Return the [x, y] coordinate for the center point of the cell that contains the specified text.  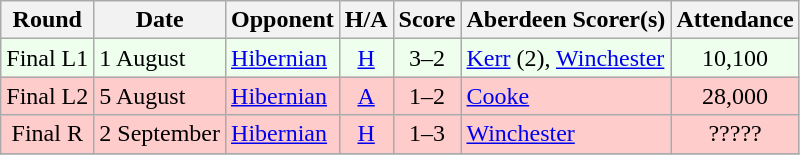
Final L1 [48, 58]
Round [48, 20]
A [366, 96]
Aberdeen Scorer(s) [566, 20]
Attendance [735, 20]
1–3 [427, 134]
3–2 [427, 58]
28,000 [735, 96]
2 September [160, 134]
10,100 [735, 58]
H/A [366, 20]
Kerr (2), Winchester [566, 58]
1 August [160, 58]
Winchester [566, 134]
????? [735, 134]
Cooke [566, 96]
Final L2 [48, 96]
Date [160, 20]
5 August [160, 96]
Opponent [283, 20]
Final R [48, 134]
Score [427, 20]
1–2 [427, 96]
